Return (x, y) of the center of cell containing provided text 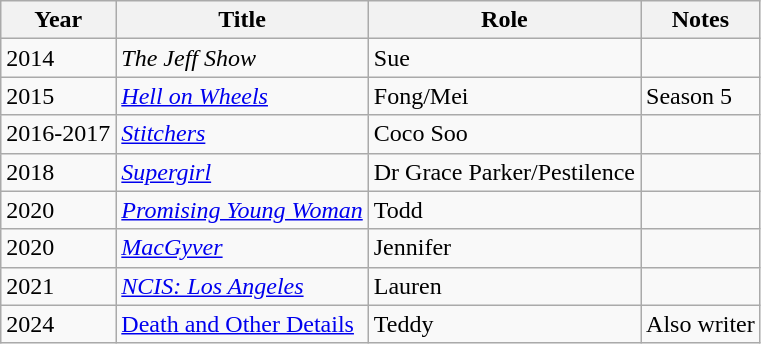
NCIS: Los Angeles (242, 286)
Role (504, 20)
Teddy (504, 324)
Fong/Mei (504, 96)
2014 (58, 58)
Notes (701, 20)
Also writer (701, 324)
2016-2017 (58, 134)
Stitchers (242, 134)
Hell on Wheels (242, 96)
Death and Other Details (242, 324)
2018 (58, 172)
Todd (504, 210)
2024 (58, 324)
Dr Grace Parker/Pestilence (504, 172)
Supergirl (242, 172)
2015 (58, 96)
Jennifer (504, 248)
Promising Young Woman (242, 210)
Lauren (504, 286)
Coco Soo (504, 134)
2021 (58, 286)
MacGyver (242, 248)
Year (58, 20)
Title (242, 20)
Sue (504, 58)
The Jeff Show (242, 58)
Season 5 (701, 96)
